Search for the cell housing the specified text and yield its (x, y) center coordinate. 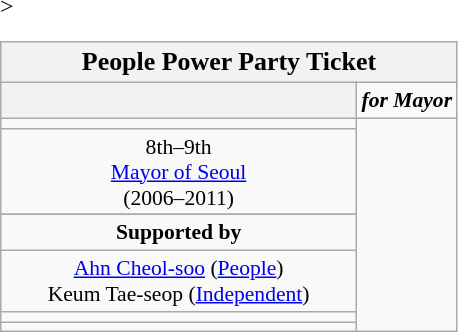
8th–9thMayor of Seoul(2006–2011) (179, 172)
Supported by (179, 233)
Ahn Cheol-soo (People)Keum Tae-seop (Independent) (179, 280)
People Power Party Ticket (229, 62)
for Mayor (406, 100)
